Capture the cell that displays the provided text and extract its [X, Y] central coordinate. 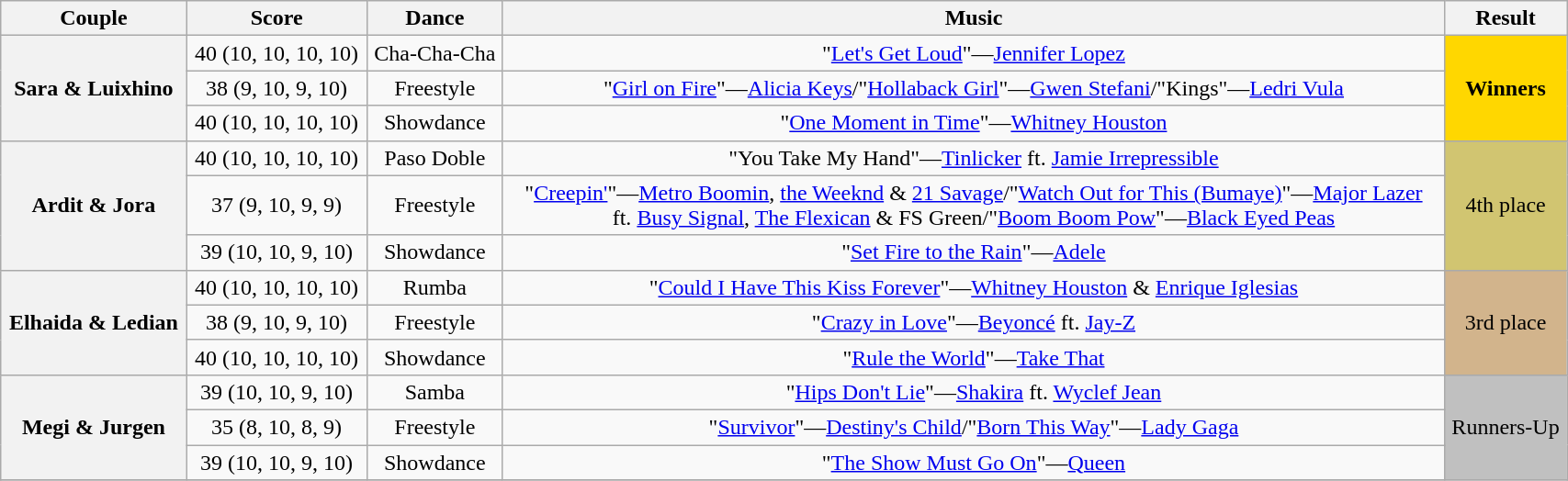
"You Take My Hand"—Tinlicker ft. Jamie Irrepressible [974, 158]
"One Moment in Time"—Whitney Houston [974, 123]
"The Show Must Go On"—Queen [974, 462]
Music [974, 18]
Samba [434, 392]
Couple [94, 18]
"Rule the World"—Take That [974, 357]
Elhaida & Ledian [94, 322]
3rd place [1505, 322]
35 (8, 10, 8, 9) [276, 427]
4th place [1505, 206]
Score [276, 18]
Sara & Luixhino [94, 88]
Rumba [434, 287]
Dance [434, 18]
Winners [1505, 88]
Runners-Up [1505, 427]
"Let's Get Loud"—Jennifer Lopez [974, 53]
Cha-Cha-Cha [434, 53]
Paso Doble [434, 158]
Megi & Jurgen [94, 427]
"Hips Don't Lie"—Shakira ft. Wyclef Jean [974, 392]
37 (9, 10, 9, 9) [276, 206]
"Girl on Fire"—Alicia Keys/"Hollaback Girl"—Gwen Stefani/"Kings"—Ledri Vula [974, 88]
Result [1505, 18]
"Set Fire to the Rain"—Adele [974, 252]
"Could I Have This Kiss Forever"—Whitney Houston & Enrique Iglesias [974, 287]
Ardit & Jora [94, 206]
"Crazy in Love"—Beyoncé ft. Jay-Z [974, 322]
"Survivor"—Destiny's Child/"Born This Way"—Lady Gaga [974, 427]
